Identify which cell holds the provided text, then report its [X, Y] central coordinate. 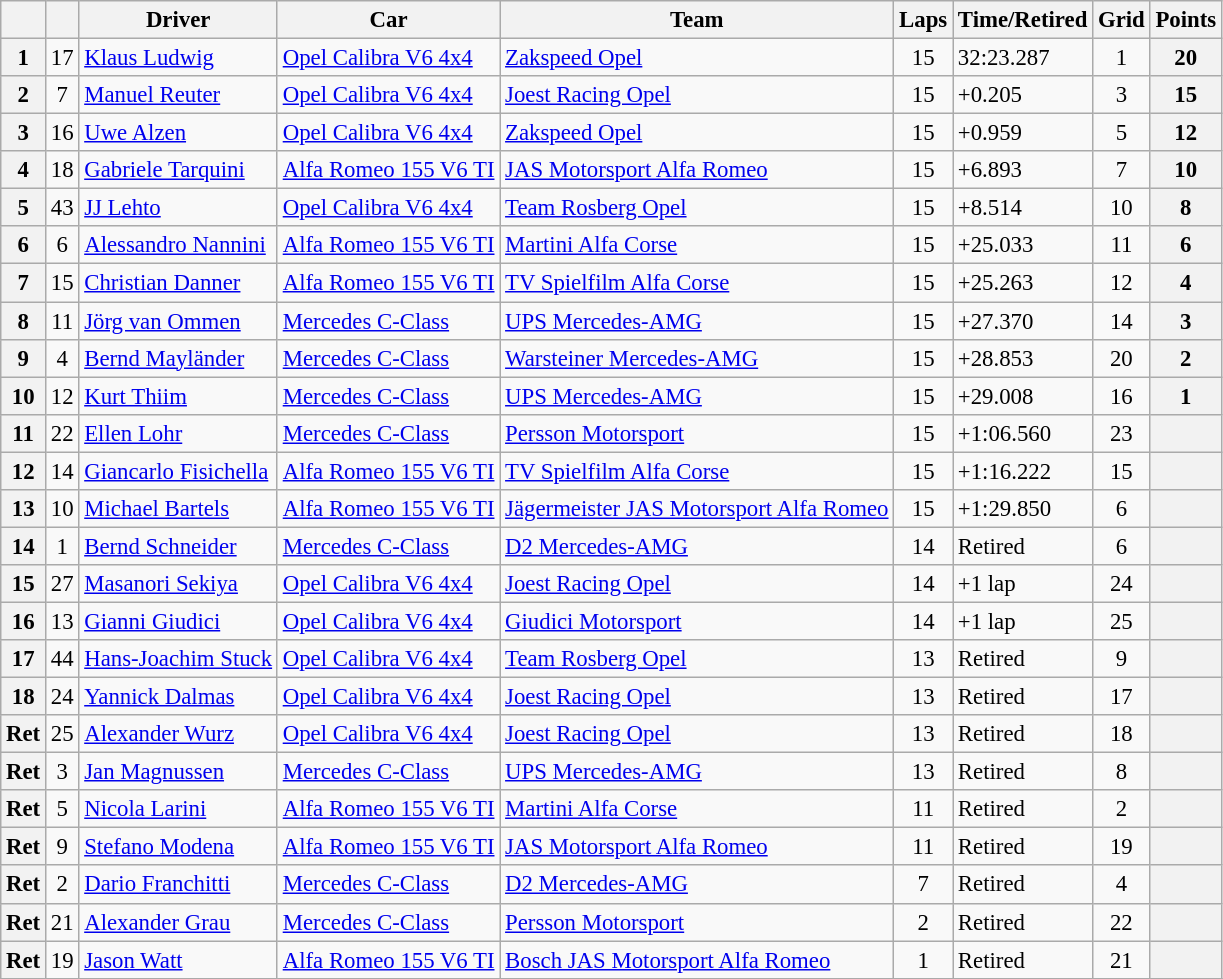
Masanori Sekiya [178, 584]
Kurt Thiim [178, 396]
+1:06.560 [1023, 433]
Manuel Reuter [178, 95]
43 [62, 208]
Klaus Ludwig [178, 58]
+25.263 [1023, 283]
Gianni Giudici [178, 621]
+25.033 [1023, 245]
Grid [1122, 20]
Yannick Dalmas [178, 697]
Gabriele Tarquini [178, 170]
Bernd Schneider [178, 546]
JJ Lehto [178, 208]
Nicola Larini [178, 809]
+6.893 [1023, 170]
Giudici Motorsport [697, 621]
Giancarlo Fisichella [178, 471]
+0.205 [1023, 95]
23 [1122, 433]
+29.008 [1023, 396]
Alessandro Nannini [178, 245]
Alexander Wurz [178, 734]
Hans-Joachim Stuck [178, 659]
+27.370 [1023, 321]
Ellen Lohr [178, 433]
Jan Magnussen [178, 772]
Time/Retired [1023, 20]
+1:29.850 [1023, 509]
Stefano Modena [178, 847]
Uwe Alzen [178, 133]
44 [62, 659]
Car [388, 20]
Christian Danner [178, 283]
+0.959 [1023, 133]
Jörg van Ommen [178, 321]
Dario Franchitti [178, 885]
Points [1186, 20]
27 [62, 584]
+28.853 [1023, 358]
32:23.287 [1023, 58]
+8.514 [1023, 208]
Driver [178, 20]
Michael Bartels [178, 509]
Team [697, 20]
+1:16.222 [1023, 471]
Alexander Grau [178, 922]
Laps [924, 20]
Warsteiner Mercedes-AMG [697, 358]
Jägermeister JAS Motorsport Alfa Romeo [697, 509]
Bosch JAS Motorsport Alfa Romeo [697, 960]
Jason Watt [178, 960]
Bernd Mayländer [178, 358]
